For the text-containing cell, return its midpoint in [x, y] coordinate format. 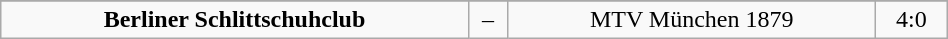
4:0 [912, 20]
Berliner Schlittschuhclub [234, 20]
– [488, 20]
MTV München 1879 [692, 20]
